Find where the given text appears and provide that cell's center as (X, Y) coordinate. 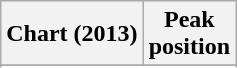
Chart (2013) (72, 34)
Peakposition (189, 34)
